Find where the given text appears and provide that cell's center as [x, y] coordinate. 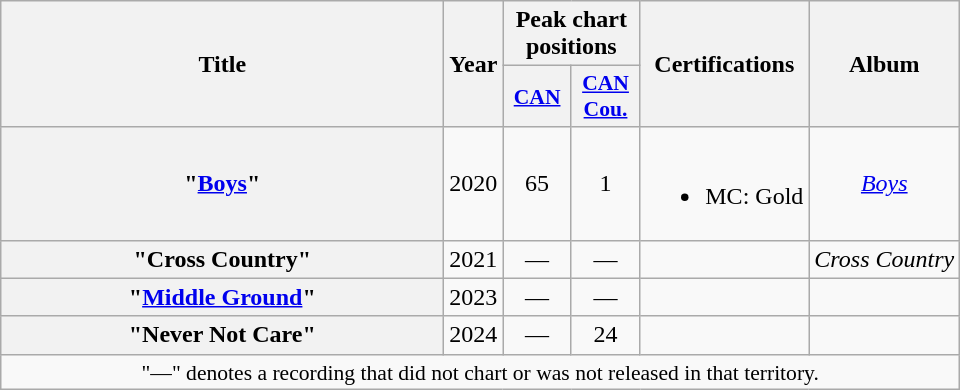
"Never Not Care" [222, 335]
"Boys" [222, 184]
Boys [884, 184]
"Cross Country" [222, 259]
2020 [474, 184]
CANCou. [605, 96]
Cross Country [884, 259]
Album [884, 64]
Year [474, 64]
MC: Gold [724, 184]
Title [222, 64]
"Middle Ground" [222, 297]
Peak chartpositions [572, 34]
1 [605, 184]
Certifications [724, 64]
65 [537, 184]
CAN [537, 96]
2024 [474, 335]
2021 [474, 259]
24 [605, 335]
"—" denotes a recording that did not chart or was not released in that territory. [480, 372]
2023 [474, 297]
